From the cell containing the given text, extract its center point as (x, y) coordinate. 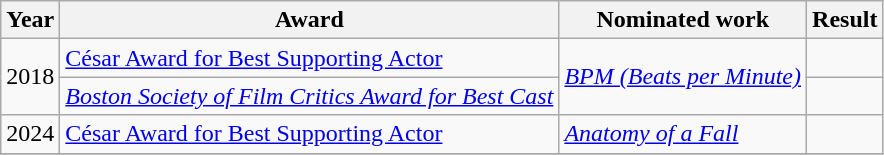
Nominated work (683, 20)
Anatomy of a Fall (683, 134)
2018 (30, 77)
Award (310, 20)
2024 (30, 134)
Boston Society of Film Critics Award for Best Cast (310, 96)
BPM (Beats per Minute) (683, 77)
Year (30, 20)
Result (845, 20)
